Capture the cell that displays the provided text and extract its [x, y] central coordinate. 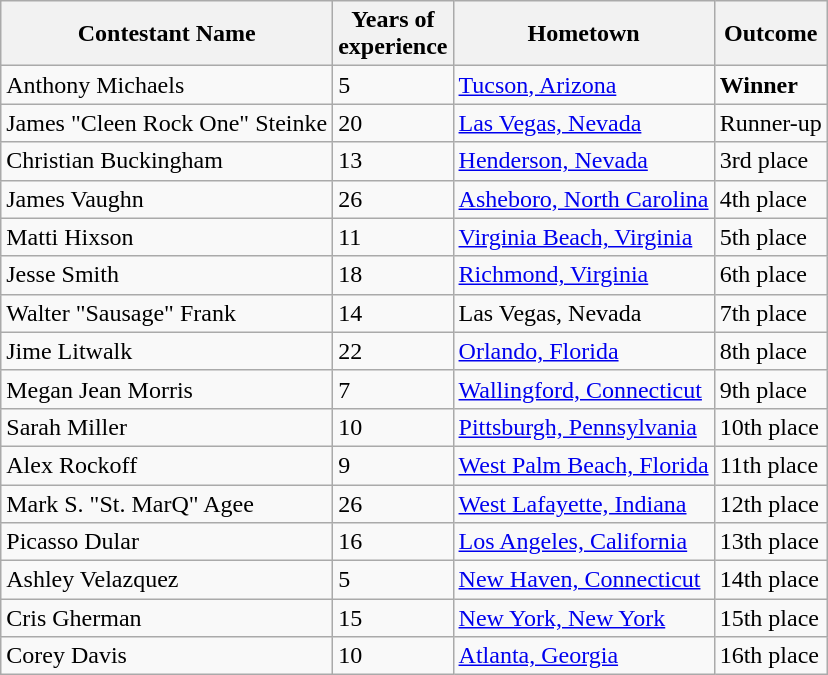
10th place [770, 427]
West Palm Beach, Florida [584, 465]
Hometown [584, 34]
22 [393, 351]
Outcome [770, 34]
Henderson, Nevada [584, 161]
West Lafayette, Indiana [584, 503]
9 [393, 465]
Picasso Dular [167, 542]
Orlando, Florida [584, 351]
Sarah Miller [167, 427]
New Haven, Connecticut [584, 580]
12th place [770, 503]
Cris Gherman [167, 618]
New York, New York [584, 618]
Corey Davis [167, 656]
Atlanta, Georgia [584, 656]
Runner-up [770, 123]
16th place [770, 656]
9th place [770, 389]
Ashley Velazquez [167, 580]
Contestant Name [167, 34]
Pittsburgh, Pennsylvania [584, 427]
3rd place [770, 161]
Asheboro, North Carolina [584, 199]
Richmond, Virginia [584, 275]
Years ofexperience [393, 34]
Mark S. "St. MarQ" Agee [167, 503]
Walter "Sausage" Frank [167, 313]
Winner [770, 85]
14 [393, 313]
5th place [770, 237]
11 [393, 237]
14th place [770, 580]
18 [393, 275]
Alex Rockoff [167, 465]
20 [393, 123]
Virginia Beach, Virginia [584, 237]
Los Angeles, California [584, 542]
James Vaughn [167, 199]
6th place [770, 275]
7 [393, 389]
4th place [770, 199]
Wallingford, Connecticut [584, 389]
Anthony Michaels [167, 85]
13th place [770, 542]
Megan Jean Morris [167, 389]
Tucson, Arizona [584, 85]
8th place [770, 351]
Christian Buckingham [167, 161]
Jesse Smith [167, 275]
Jime Litwalk [167, 351]
16 [393, 542]
7th place [770, 313]
James "Cleen Rock One" Steinke [167, 123]
15 [393, 618]
15th place [770, 618]
Matti Hixson [167, 237]
13 [393, 161]
11th place [770, 465]
